Capture the cell that displays the provided text and extract its (X, Y) central coordinate. 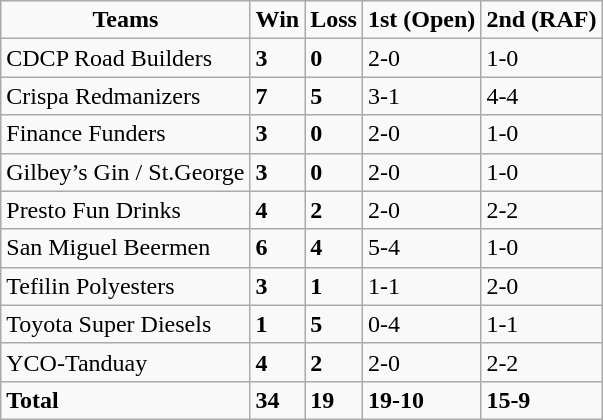
Finance Funders (126, 134)
Win (278, 20)
19 (334, 400)
CDCP Road Builders (126, 58)
0-4 (421, 324)
15-9 (542, 400)
San Miguel Beermen (126, 248)
Teams (126, 20)
YCO-Tanduay (126, 362)
Loss (334, 20)
Toyota Super Diesels (126, 324)
3-1 (421, 96)
Presto Fun Drinks (126, 210)
6 (278, 248)
4-4 (542, 96)
Gilbey’s Gin / St.George (126, 172)
Total (126, 400)
Crispa Redmanizers (126, 96)
7 (278, 96)
5-4 (421, 248)
34 (278, 400)
Tefilin Polyesters (126, 286)
1st (Open) (421, 20)
19-10 (421, 400)
2nd (RAF) (542, 20)
